Scan for the cell matching the given text and deliver its (x, y) coordinate at center. 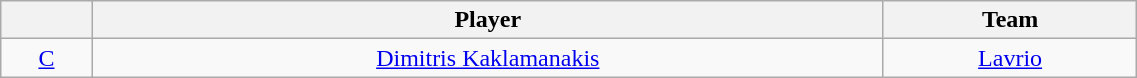
Lavrio (1010, 58)
C (46, 58)
Player (488, 20)
Team (1010, 20)
Dimitris Kaklamanakis (488, 58)
